Detect which cell encompasses the target text, then output its (X, Y) center coordinate. 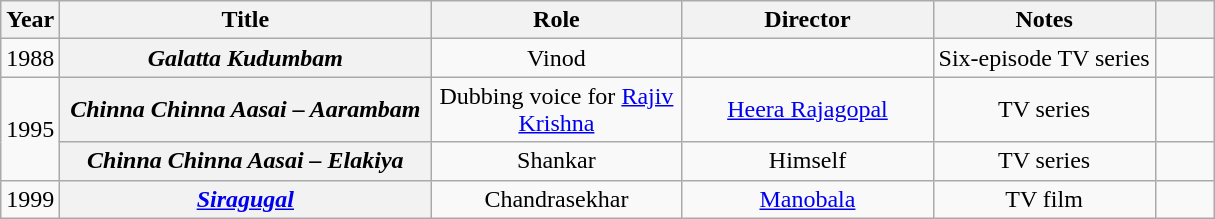
Chinna Chinna Aasai – Elakiya (246, 161)
1988 (30, 58)
Himself (808, 161)
Shankar (556, 161)
Year (30, 20)
Six-episode TV series (1044, 58)
Notes (1044, 20)
TV film (1044, 199)
Heera Rajagopal (808, 110)
Manobala (808, 199)
Chandrasekhar (556, 199)
1995 (30, 128)
Dubbing voice for Rajiv Krishna (556, 110)
Title (246, 20)
Chinna Chinna Aasai – Aarambam (246, 110)
Galatta Kudumbam (246, 58)
Vinod (556, 58)
Director (808, 20)
1999 (30, 199)
Role (556, 20)
Siragugal (246, 199)
